Identify which cell holds the provided text, then report its [X, Y] central coordinate. 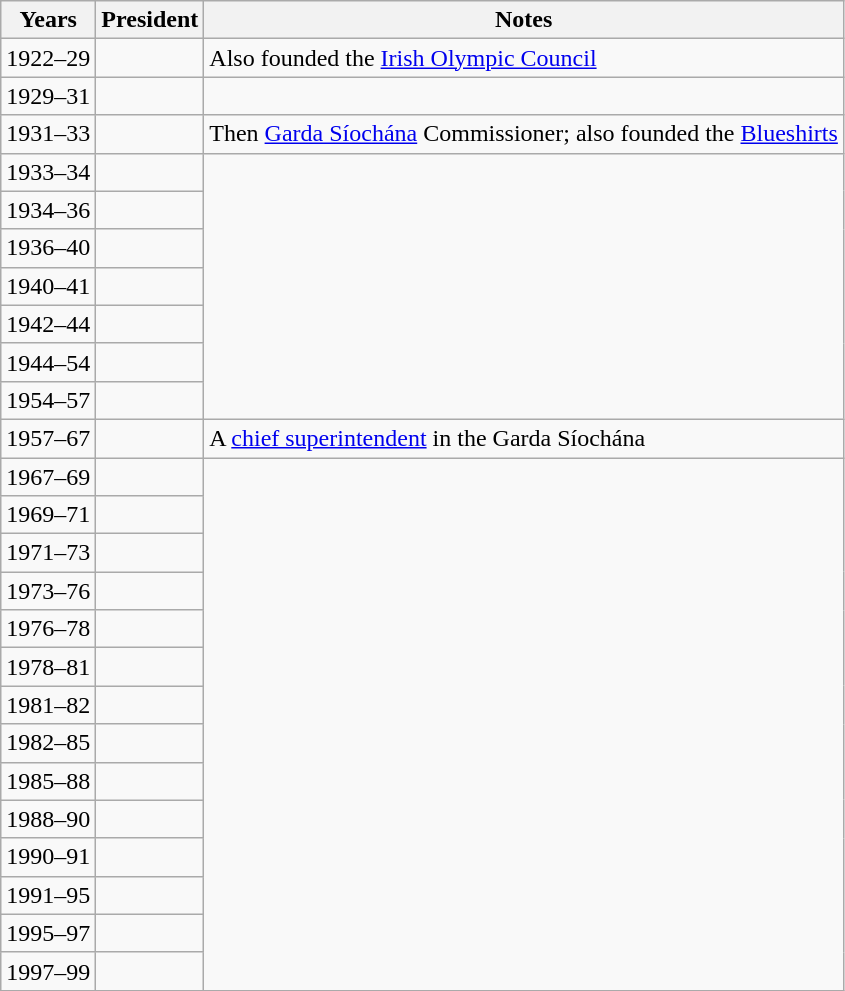
1929–31 [48, 96]
1971–73 [48, 553]
Then Garda Síochána Commissioner; also founded the Blueshirts [524, 134]
1981–82 [48, 705]
1942–44 [48, 324]
1922–29 [48, 58]
1934–36 [48, 210]
1940–41 [48, 286]
1978–81 [48, 667]
Notes [524, 20]
Also founded the Irish Olympic Council [524, 58]
1997–99 [48, 971]
1969–71 [48, 515]
President [150, 20]
1944–54 [48, 362]
1931–33 [48, 134]
1967–69 [48, 477]
1936–40 [48, 248]
1995–97 [48, 933]
1982–85 [48, 743]
1976–78 [48, 629]
1957–67 [48, 438]
1990–91 [48, 857]
1991–95 [48, 895]
1954–57 [48, 400]
1988–90 [48, 819]
1973–76 [48, 591]
Years [48, 20]
1933–34 [48, 172]
A chief superintendent in the Garda Síochána [524, 438]
1985–88 [48, 781]
